Determine the (X, Y) coordinate at the center of the cell enclosing the given text.  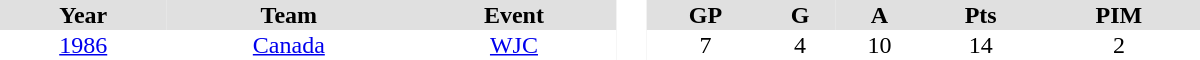
Pts (981, 15)
GP (706, 15)
Team (288, 15)
Year (83, 15)
10 (879, 45)
G (800, 15)
2 (1119, 45)
Canada (288, 45)
7 (706, 45)
A (879, 15)
PIM (1119, 15)
1986 (83, 45)
Event (514, 15)
4 (800, 45)
WJC (514, 45)
14 (981, 45)
